Locate the cell with the specified text and output its (X, Y) center coordinate. 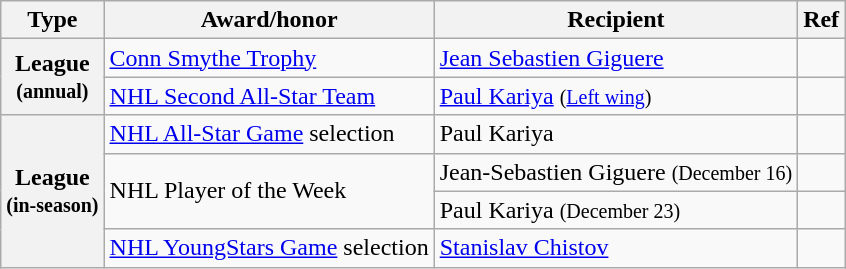
NHL All-Star Game selection (269, 134)
League(in-season) (52, 191)
Conn Smythe Trophy (269, 58)
NHL YoungStars Game selection (269, 248)
NHL Player of the Week (269, 191)
Type (52, 20)
NHL Second All-Star Team (269, 96)
League(annual) (52, 77)
Paul Kariya (December 23) (616, 210)
Ref (822, 20)
Paul Kariya (616, 134)
Jean Sebastien Giguere (616, 58)
Stanislav Chistov (616, 248)
Award/honor (269, 20)
Jean-Sebastien Giguere (December 16) (616, 172)
Recipient (616, 20)
Paul Kariya (Left wing) (616, 96)
